Output the (x, y) coordinate of the center of the cell containing the given text.  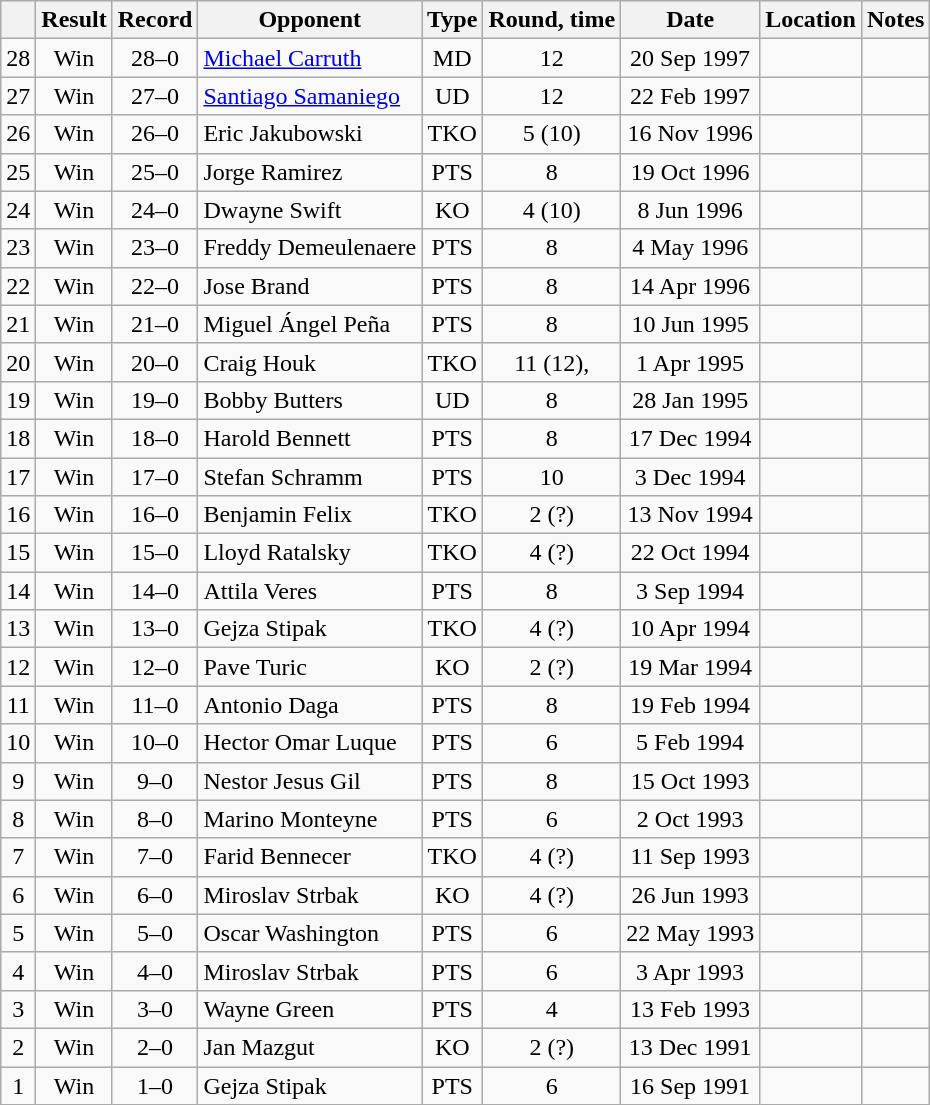
14 (18, 591)
19 Feb 1994 (690, 705)
2 (18, 1047)
Record (155, 20)
22 (18, 286)
Stefan Schramm (310, 477)
3 Apr 1993 (690, 971)
7–0 (155, 857)
14 Apr 1996 (690, 286)
Jose Brand (310, 286)
13 Nov 1994 (690, 515)
Date (690, 20)
Craig Houk (310, 362)
21–0 (155, 324)
20 (18, 362)
27 (18, 96)
19 (18, 400)
11 (12), (552, 362)
13 Feb 1993 (690, 1009)
Wayne Green (310, 1009)
8 Jun 1996 (690, 210)
Opponent (310, 20)
20–0 (155, 362)
5 (10) (552, 134)
MD (452, 58)
18 (18, 438)
10 Apr 1994 (690, 629)
19–0 (155, 400)
1 (18, 1085)
3 (18, 1009)
16 Nov 1996 (690, 134)
6–0 (155, 895)
10 Jun 1995 (690, 324)
11 (18, 705)
8–0 (155, 819)
Result (74, 20)
4 May 1996 (690, 248)
23–0 (155, 248)
Round, time (552, 20)
2 Oct 1993 (690, 819)
25 (18, 172)
13 Dec 1991 (690, 1047)
13 (18, 629)
20 Sep 1997 (690, 58)
5–0 (155, 933)
3 Dec 1994 (690, 477)
22 May 1993 (690, 933)
28 Jan 1995 (690, 400)
Notes (895, 20)
24 (18, 210)
16 Sep 1991 (690, 1085)
15 Oct 1993 (690, 781)
5 Feb 1994 (690, 743)
17–0 (155, 477)
21 (18, 324)
Benjamin Felix (310, 515)
26–0 (155, 134)
Antonio Daga (310, 705)
23 (18, 248)
9 (18, 781)
12–0 (155, 667)
19 Oct 1996 (690, 172)
24–0 (155, 210)
Miguel Ángel Peña (310, 324)
Oscar Washington (310, 933)
17 Dec 1994 (690, 438)
2–0 (155, 1047)
3 Sep 1994 (690, 591)
Farid Bennecer (310, 857)
1 Apr 1995 (690, 362)
22 Oct 1994 (690, 553)
Lloyd Ratalsky (310, 553)
11 Sep 1993 (690, 857)
4–0 (155, 971)
28 (18, 58)
5 (18, 933)
16 (18, 515)
25–0 (155, 172)
10–0 (155, 743)
Pave Turic (310, 667)
15–0 (155, 553)
27–0 (155, 96)
1–0 (155, 1085)
7 (18, 857)
Michael Carruth (310, 58)
13–0 (155, 629)
17 (18, 477)
3–0 (155, 1009)
Jorge Ramirez (310, 172)
Bobby Butters (310, 400)
Jan Mazgut (310, 1047)
4 (10) (552, 210)
26 Jun 1993 (690, 895)
9–0 (155, 781)
Freddy Demeulenaere (310, 248)
28–0 (155, 58)
Location (811, 20)
Hector Omar Luque (310, 743)
22–0 (155, 286)
18–0 (155, 438)
Nestor Jesus Gil (310, 781)
22 Feb 1997 (690, 96)
11–0 (155, 705)
Eric Jakubowski (310, 134)
Marino Monteyne (310, 819)
Dwayne Swift (310, 210)
14–0 (155, 591)
Attila Veres (310, 591)
Type (452, 20)
16–0 (155, 515)
15 (18, 553)
26 (18, 134)
Santiago Samaniego (310, 96)
Harold Bennett (310, 438)
19 Mar 1994 (690, 667)
